For the text-containing cell, return its midpoint in (X, Y) coordinate format. 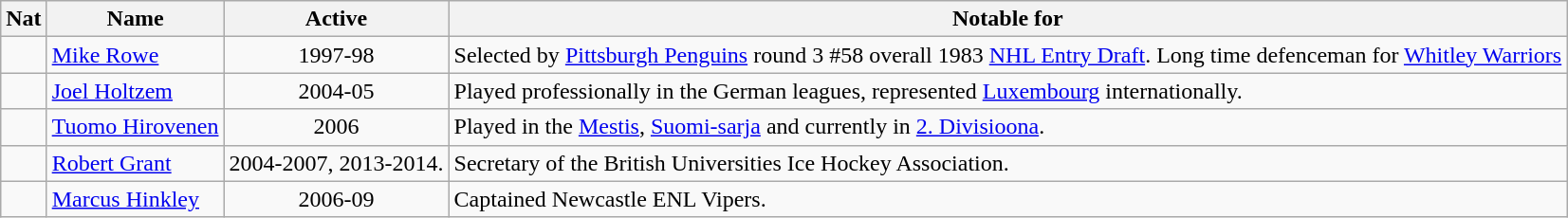
1997-98 (336, 55)
Active (336, 19)
2004-05 (336, 91)
Name (135, 19)
2006-09 (336, 199)
Played professionally in the German leagues, represented Luxembourg internationally. (1007, 91)
Tuomo Hirovenen (135, 127)
Nat (24, 19)
2004-2007, 2013-2014. (336, 163)
Joel Holtzem (135, 91)
Selected by Pittsburgh Penguins round 3 #58 overall 1983 NHL Entry Draft. Long time defenceman for Whitley Warriors (1007, 55)
Secretary of the British Universities Ice Hockey Association. (1007, 163)
Captained Newcastle ENL Vipers. (1007, 199)
2006 (336, 127)
Marcus Hinkley (135, 199)
Robert Grant (135, 163)
Played in the Mestis, Suomi-sarja and currently in 2. Divisioona. (1007, 127)
Notable for (1007, 19)
Mike Rowe (135, 55)
